Pinpoint the cell where the given text exists, returning its [X, Y] midpoint coordinate. 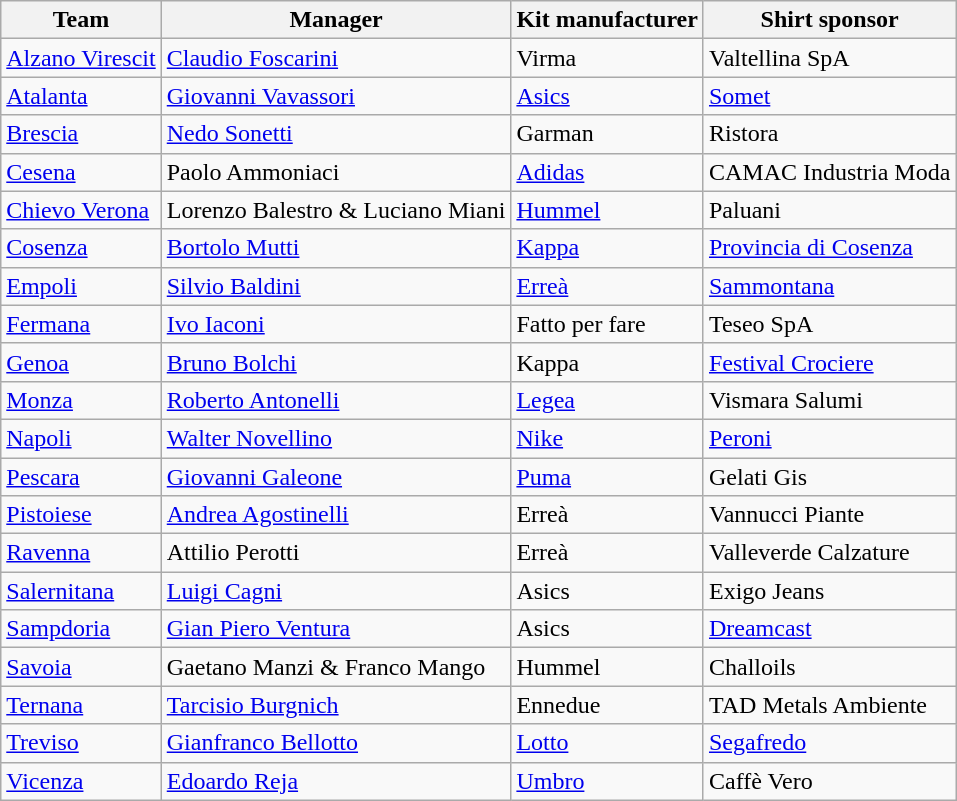
Genoa [81, 362]
Vannucci Piante [829, 515]
Vismara Salumi [829, 400]
Cosenza [81, 248]
Bortolo Mutti [336, 248]
Edoardo Reja [336, 781]
Atalanta [81, 96]
Segafredo [829, 743]
Napoli [81, 438]
Tarcisio Burgnich [336, 705]
Dreamcast [829, 629]
Lotto [608, 743]
Virma [608, 58]
Cesena [81, 172]
Gian Piero Ventura [336, 629]
Ravenna [81, 553]
Luigi Cagni [336, 591]
Brescia [81, 134]
Gaetano Manzi & Franco Mango [336, 667]
Paolo Ammoniaci [336, 172]
Roberto Antonelli [336, 400]
Fatto per fare [608, 324]
Nedo Sonetti [336, 134]
Paluani [829, 210]
Caffè Vero [829, 781]
Team [81, 20]
Andrea Agostinelli [336, 515]
Fermana [81, 324]
Manager [336, 20]
Sampdoria [81, 629]
Adidas [608, 172]
Ivo Iaconi [336, 324]
Legea [608, 400]
Umbro [608, 781]
Giovanni Vavassori [336, 96]
Ennedue [608, 705]
Vicenza [81, 781]
Sammontana [829, 286]
Teseo SpA [829, 324]
Challoils [829, 667]
Treviso [81, 743]
Kit manufacturer [608, 20]
Exigo Jeans [829, 591]
Giovanni Galeone [336, 477]
Gianfranco Bellotto [336, 743]
Ristora [829, 134]
Ternana [81, 705]
Somet [829, 96]
Bruno Bolchi [336, 362]
Nike [608, 438]
Provincia di Cosenza [829, 248]
Silvio Baldini [336, 286]
Pescara [81, 477]
Walter Novellino [336, 438]
Attilio Perotti [336, 553]
Festival Crociere [829, 362]
Gelati Gis [829, 477]
Shirt sponsor [829, 20]
Salernitana [81, 591]
Monza [81, 400]
Pistoiese [81, 515]
TAD Metals Ambiente [829, 705]
Peroni [829, 438]
Puma [608, 477]
Savoia [81, 667]
Claudio Foscarini [336, 58]
Empoli [81, 286]
Alzano Virescit [81, 58]
Valtellina SpA [829, 58]
CAMAC Industria Moda [829, 172]
Lorenzo Balestro & Luciano Miani [336, 210]
Garman [608, 134]
Valleverde Calzature [829, 553]
Chievo Verona [81, 210]
